Capture the cell that displays the provided text and extract its [X, Y] central coordinate. 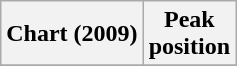
Peakposition [189, 34]
Chart (2009) [72, 34]
